Output the [X, Y] coordinate of the center of the cell containing the given text.  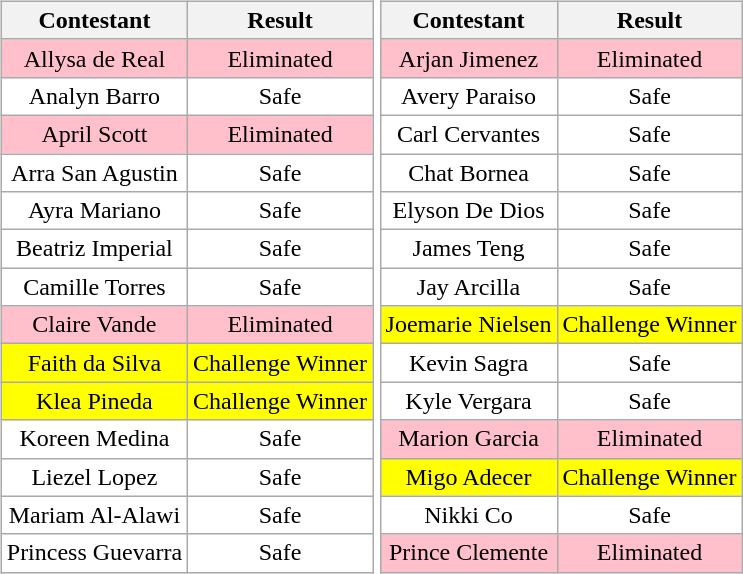
Kevin Sagra [468, 363]
Claire Vande [94, 325]
James Teng [468, 249]
Marion Garcia [468, 439]
Liezel Lopez [94, 477]
Elyson De Dios [468, 211]
Joemarie Nielsen [468, 325]
Beatriz Imperial [94, 249]
April Scott [94, 134]
Allysa de Real [94, 58]
Arra San Agustin [94, 173]
Faith da Silva [94, 363]
Princess Guevarra [94, 553]
Kyle Vergara [468, 401]
Chat Bornea [468, 173]
Ayra Mariano [94, 211]
Camille Torres [94, 287]
Migo Adecer [468, 477]
Jay Arcilla [468, 287]
Carl Cervantes [468, 134]
Analyn Barro [94, 96]
Klea Pineda [94, 401]
Arjan Jimenez [468, 58]
Avery Paraiso [468, 96]
Mariam Al-Alawi [94, 515]
Nikki Co [468, 515]
Prince Clemente [468, 553]
Koreen Medina [94, 439]
